Find where the given text appears and provide that cell's center as [X, Y] coordinate. 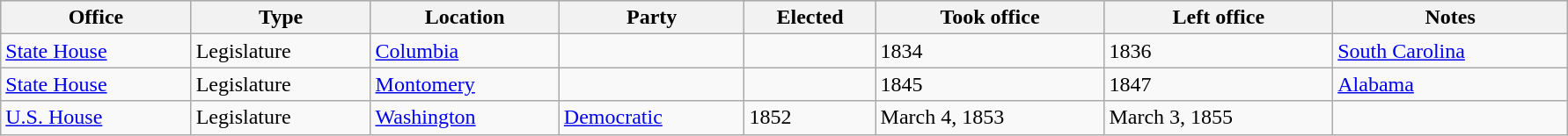
Elected [810, 18]
Location [465, 18]
Montomery [465, 84]
Type [281, 18]
March 3, 1855 [1219, 118]
Took office [990, 18]
1847 [1219, 84]
Office [96, 18]
March 4, 1853 [990, 118]
U.S. House [96, 118]
Notes [1450, 18]
Washington [465, 118]
Columbia [465, 51]
1845 [990, 84]
Left office [1219, 18]
Alabama [1450, 84]
1834 [990, 51]
Democratic [651, 118]
1852 [810, 118]
1836 [1219, 51]
South Carolina [1450, 51]
Party [651, 18]
